Return (X, Y) of the center of cell containing provided text 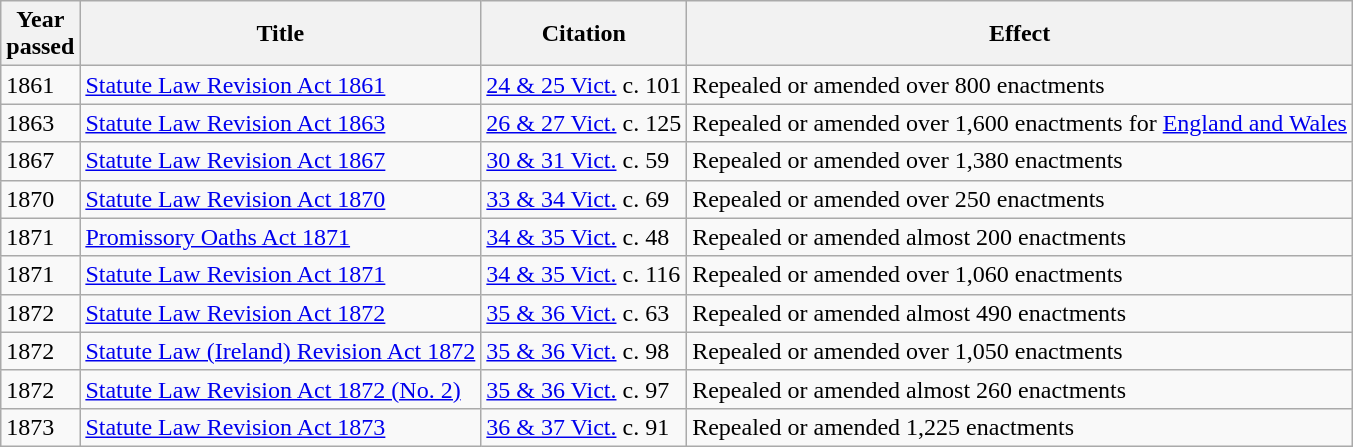
36 & 37 Vict. c. 91 (584, 427)
24 & 25 Vict. c. 101 (584, 85)
Yearpassed (40, 34)
35 & 36 Vict. c. 97 (584, 389)
Statute Law Revision Act 1872 (280, 313)
Statute Law Revision Act 1873 (280, 427)
Statute Law Revision Act 1861 (280, 85)
1861 (40, 85)
35 & 36 Vict. c. 63 (584, 313)
Statute Law Revision Act 1863 (280, 123)
Citation (584, 34)
Statute Law Revision Act 1872 (No. 2) (280, 389)
Statute Law (Ireland) Revision Act 1872 (280, 351)
Repealed or amended over 1,600 enactments for England and Wales (1020, 123)
Repealed or amended over 1,060 enactments (1020, 275)
35 & 36 Vict. c. 98 (584, 351)
Repealed or amended almost 200 enactments (1020, 237)
Statute Law Revision Act 1870 (280, 199)
1873 (40, 427)
Repealed or amended over 250 enactments (1020, 199)
Statute Law Revision Act 1871 (280, 275)
Repealed or amended 1,225 enactments (1020, 427)
34 & 35 Vict. c. 48 (584, 237)
Repealed or amended almost 260 enactments (1020, 389)
Repealed or amended almost 490 enactments (1020, 313)
33 & 34 Vict. c. 69 (584, 199)
Effect (1020, 34)
Title (280, 34)
Repealed or amended over 800 enactments (1020, 85)
30 & 31 Vict. c. 59 (584, 161)
Repealed or amended over 1,050 enactments (1020, 351)
34 & 35 Vict. c. 116 (584, 275)
Promissory Oaths Act 1871 (280, 237)
1870 (40, 199)
26 & 27 Vict. c. 125 (584, 123)
1863 (40, 123)
1867 (40, 161)
Repealed or amended over 1,380 enactments (1020, 161)
Statute Law Revision Act 1867 (280, 161)
